Determine the (X, Y) coordinate at the center of the cell enclosing the given text.  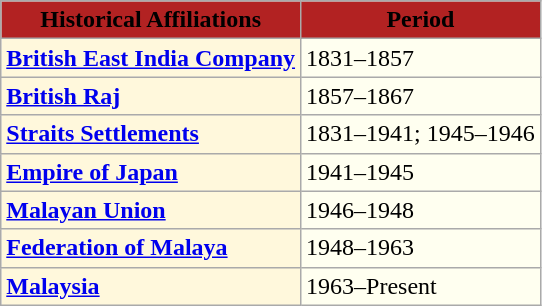
British East India Company (151, 58)
Period (421, 20)
Straits Settlements (151, 134)
1831–1941; 1945–1946 (421, 134)
1831–1857 (421, 58)
British Raj (151, 96)
Historical Affiliations (151, 20)
Federation of Malaya (151, 248)
Malayan Union (151, 210)
Empire of Japan (151, 172)
Malaysia (151, 286)
1946–1948 (421, 210)
1963–Present (421, 286)
1857–1867 (421, 96)
1941–1945 (421, 172)
1948–1963 (421, 248)
